Return the [X, Y] coordinate for the center point of the cell that contains the specified text.  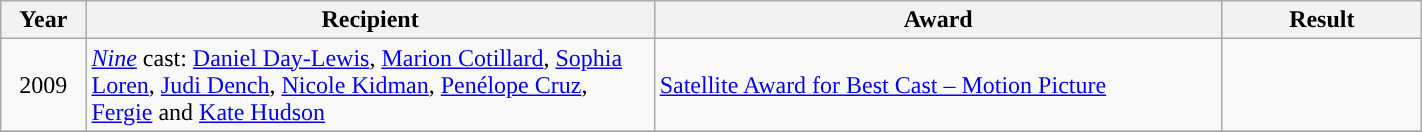
Result [1322, 20]
Nine cast: Daniel Day-Lewis, Marion Cotillard, Sophia Loren, Judi Dench, Nicole Kidman, Penélope Cruz, Fergie and Kate Hudson [370, 85]
Award [938, 20]
Recipient [370, 20]
Year [44, 20]
2009 [44, 85]
Satellite Award for Best Cast – Motion Picture [938, 85]
